Return the [x, y] coordinate for the center point of the cell that contains the specified text.  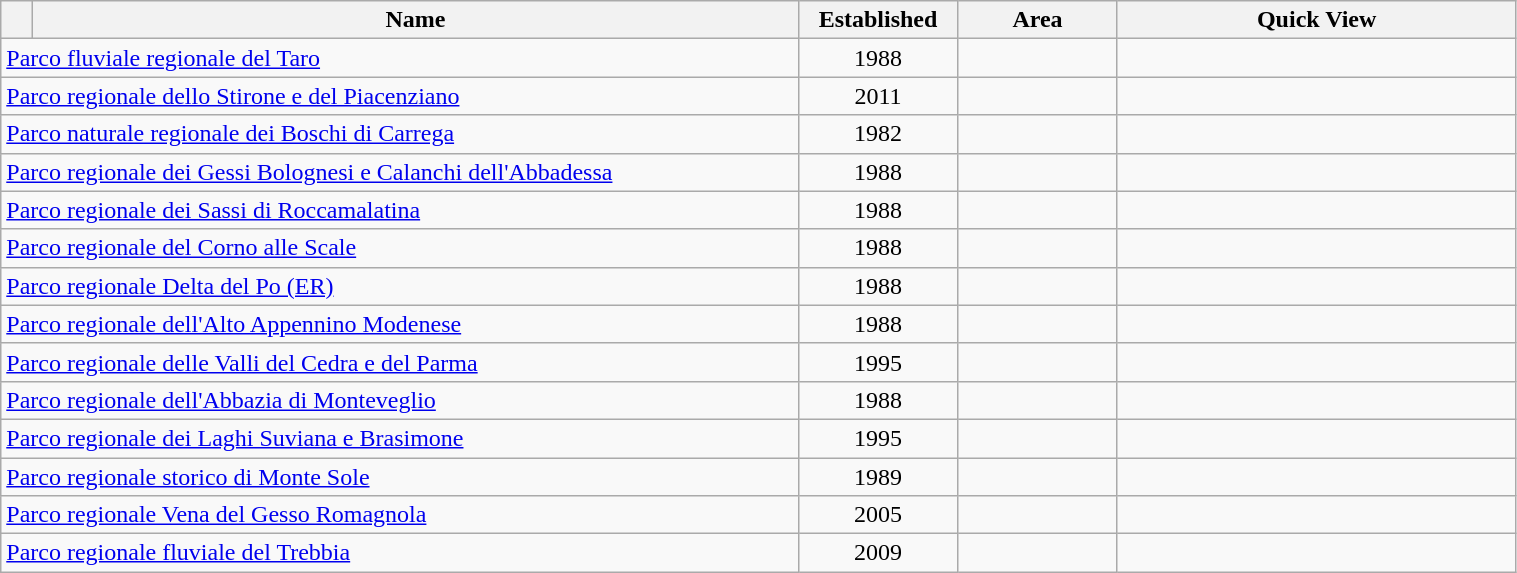
2009 [878, 553]
2005 [878, 515]
Parco regionale del Corno alle Scale [400, 248]
Parco regionale dell'Alto Appennino Modenese [400, 324]
Parco regionale storico di Monte Sole [400, 477]
Parco regionale fluviale del Trebbia [400, 553]
Quick View [1316, 20]
Parco regionale dei Laghi Suviana e Brasimone [400, 438]
Parco regionale dell'Abbazia di Monteveglio [400, 400]
1989 [878, 477]
Parco regionale dello Stirone e del Piacenziano [400, 96]
Parco regionale dei Gessi Bolognesi e Calanchi dell'Abbadessa [400, 172]
Name [416, 20]
Parco regionale Vena del Gesso Romagnola [400, 515]
Parco regionale delle Valli del Cedra e del Parma [400, 362]
Parco naturale regionale dei Boschi di Carrega [400, 134]
Established [878, 20]
Parco regionale Delta del Po (ER) [400, 286]
Parco regionale dei Sassi di Roccamalatina [400, 210]
2011 [878, 96]
Parco fluviale regionale del Taro [400, 58]
Area [1038, 20]
1982 [878, 134]
